Identify which cell holds the provided text, then report its [X, Y] central coordinate. 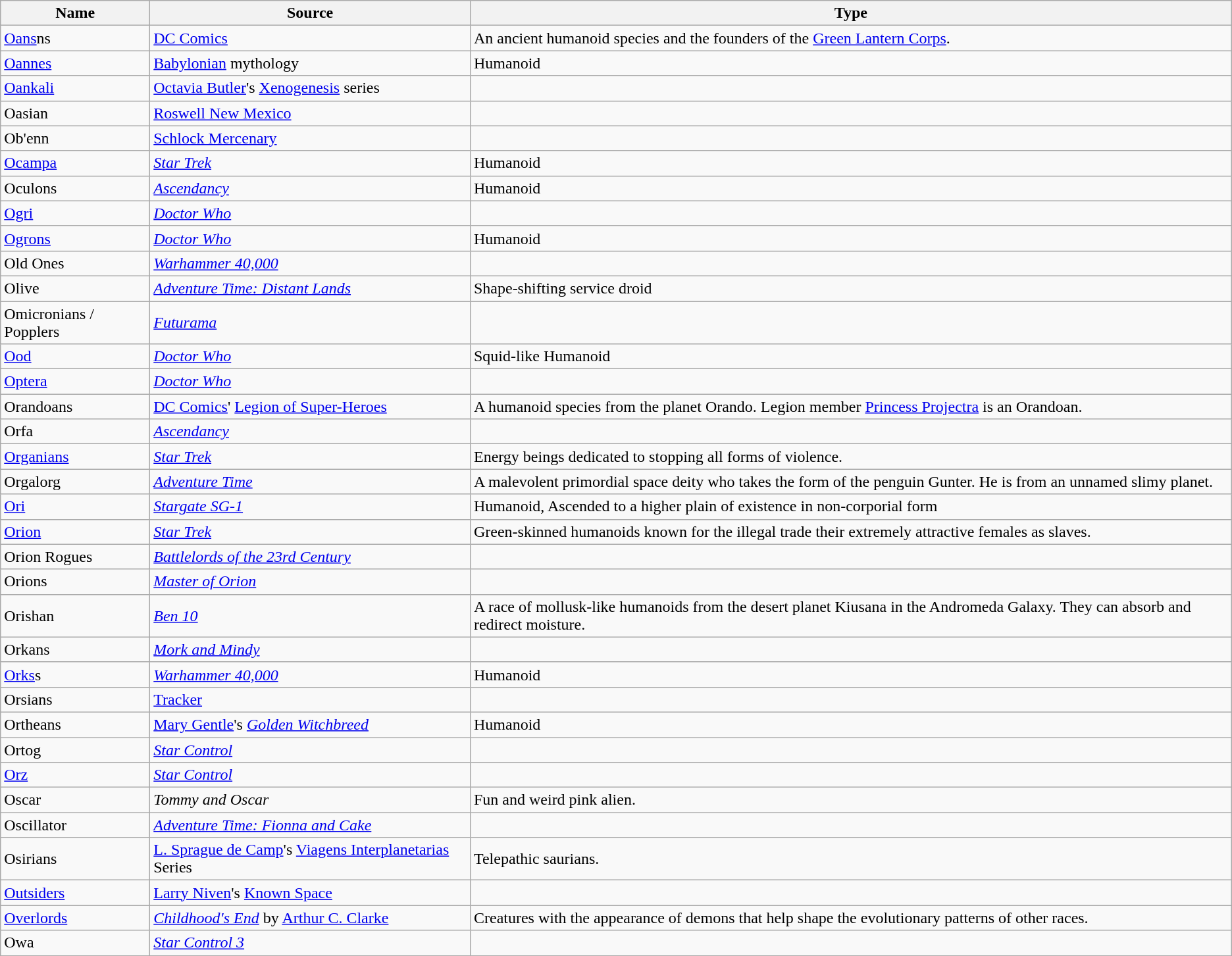
Babylonian mythology [311, 63]
Squid-like Humanoid [850, 357]
Schlock Mercenary [311, 138]
Mork and Mindy [311, 649]
Osirians [75, 859]
Energy beings dedicated to stopping all forms of violence. [850, 457]
Stargate SG-1 [311, 507]
Mary Gentle's Golden Witchbreed [311, 724]
Ob'enn [75, 138]
Outsiders [75, 893]
Orsians [75, 699]
Orishan [75, 616]
Orgalorg [75, 482]
Type [850, 13]
A race of mollusk-like humanoids from the desert planet Kiusana in the Andromeda Galaxy. They can absorb and redirect moisture. [850, 616]
A malevolent primordial space deity who takes the form of the penguin Gunter. He is from an unnamed slimy planet. [850, 482]
Master of Orion [311, 582]
An ancient humanoid species and the founders of the Green Lantern Corps. [850, 38]
Ben 10 [311, 616]
Tracker [311, 699]
Childhood's End by Arthur C. Clarke [311, 918]
Ortog [75, 749]
Ogrons [75, 238]
Adventure Time: Distant Lands [311, 288]
Star Control 3 [311, 943]
Oankali [75, 88]
Orions [75, 582]
Roswell New Mexico [311, 113]
Oasian [75, 113]
Optera [75, 382]
Battlelords of the 23rd Century [311, 557]
Telepathic saurians. [850, 859]
Orandoans [75, 407]
DC Comics [311, 38]
L. Sprague de Camp's Viagens Interplanetarias Series [311, 859]
Name [75, 13]
Adventure Time [311, 482]
Ood [75, 357]
Fun and weird pink alien. [850, 800]
Ori [75, 507]
Orion Rogues [75, 557]
DC Comics' Legion of Super-Heroes [311, 407]
Ocampa [75, 163]
Overlords [75, 918]
Ortheans [75, 724]
Oscillator [75, 825]
Oscar [75, 800]
Orfa [75, 432]
Oansns [75, 38]
Olive [75, 288]
A humanoid species from the planet Orando. Legion member Princess Projectra is an Orandoan. [850, 407]
Shape-shifting service droid [850, 288]
Orkss [75, 674]
Oannes [75, 63]
Owa [75, 943]
Old Ones [75, 263]
Orz [75, 775]
Tommy and Oscar [311, 800]
Creatures with the appearance of demons that help shape the evolutionary patterns of other races. [850, 918]
Green-skinned humanoids known for the illegal trade their extremely attractive females as slaves. [850, 532]
Octavia Butler's Xenogenesis series [311, 88]
Source [311, 13]
Humanoid, Ascended to a higher plain of existence in non-corporial form [850, 507]
Orkans [75, 649]
Oculons [75, 188]
Omicronians / Popplers [75, 322]
Orion [75, 532]
Larry Niven's Known Space [311, 893]
Ogri [75, 213]
Organians [75, 457]
Adventure Time: Fionna and Cake [311, 825]
Futurama [311, 322]
